Determine the (X, Y) coordinate at the center of the cell enclosing the given text.  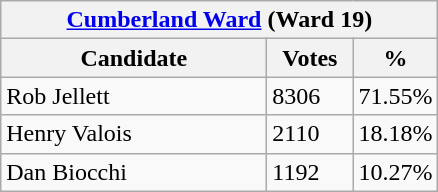
Rob Jellett (134, 96)
2110 (310, 134)
71.55% (396, 96)
10.27% (396, 172)
Dan Biocchi (134, 172)
Henry Valois (134, 134)
Candidate (134, 58)
8306 (310, 96)
1192 (310, 172)
Cumberland Ward (Ward 19) (220, 20)
% (396, 58)
Votes (310, 58)
18.18% (396, 134)
